Pinpoint the cell where the given text exists, returning its [x, y] midpoint coordinate. 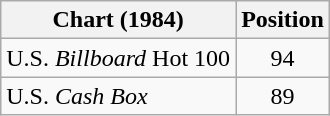
89 [283, 96]
U.S. Billboard Hot 100 [118, 58]
U.S. Cash Box [118, 96]
Chart (1984) [118, 20]
94 [283, 58]
Position [283, 20]
